Provide the [X, Y] coordinate of the cell's center where the given text is located.  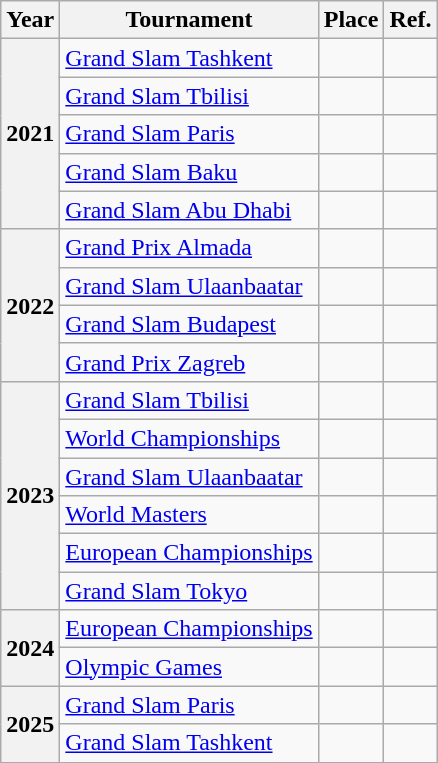
Grand Slam Budapest [189, 324]
2022 [30, 305]
World Championships [189, 438]
Grand Prix Zagreb [189, 362]
World Masters [189, 515]
2025 [30, 724]
Grand Slam Baku [189, 172]
2021 [30, 134]
2023 [30, 495]
Place [351, 20]
Olympic Games [189, 667]
2024 [30, 648]
Ref. [410, 20]
Year [30, 20]
Grand Prix Almada [189, 248]
Grand Slam Abu Dhabi [189, 210]
Grand Slam Tokyo [189, 591]
Tournament [189, 20]
